Provide the (x, y) coordinate of the cell's center where the given text is located.  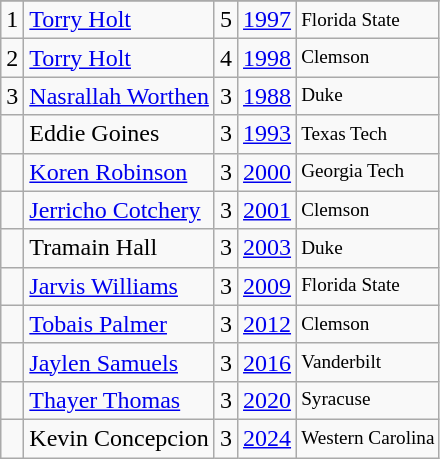
1997 (268, 20)
2000 (268, 172)
Syracuse (368, 400)
Tobais Palmer (120, 324)
Nasrallah Worthen (120, 96)
2001 (268, 210)
2012 (268, 324)
Eddie Goines (120, 134)
Jerricho Cotchery (120, 210)
Jaylen Samuels (120, 362)
Jarvis Williams (120, 286)
5 (226, 20)
Koren Robinson (120, 172)
1988 (268, 96)
Georgia Tech (368, 172)
2016 (268, 362)
Kevin Concepcion (120, 438)
Vanderbilt (368, 362)
1 (12, 20)
Western Carolina (368, 438)
1993 (268, 134)
Tramain Hall (120, 248)
4 (226, 58)
2009 (268, 286)
2024 (268, 438)
Texas Tech (368, 134)
2003 (268, 248)
2020 (268, 400)
1998 (268, 58)
2 (12, 58)
Thayer Thomas (120, 400)
